From the cell containing the given text, extract its center point as [X, Y] coordinate. 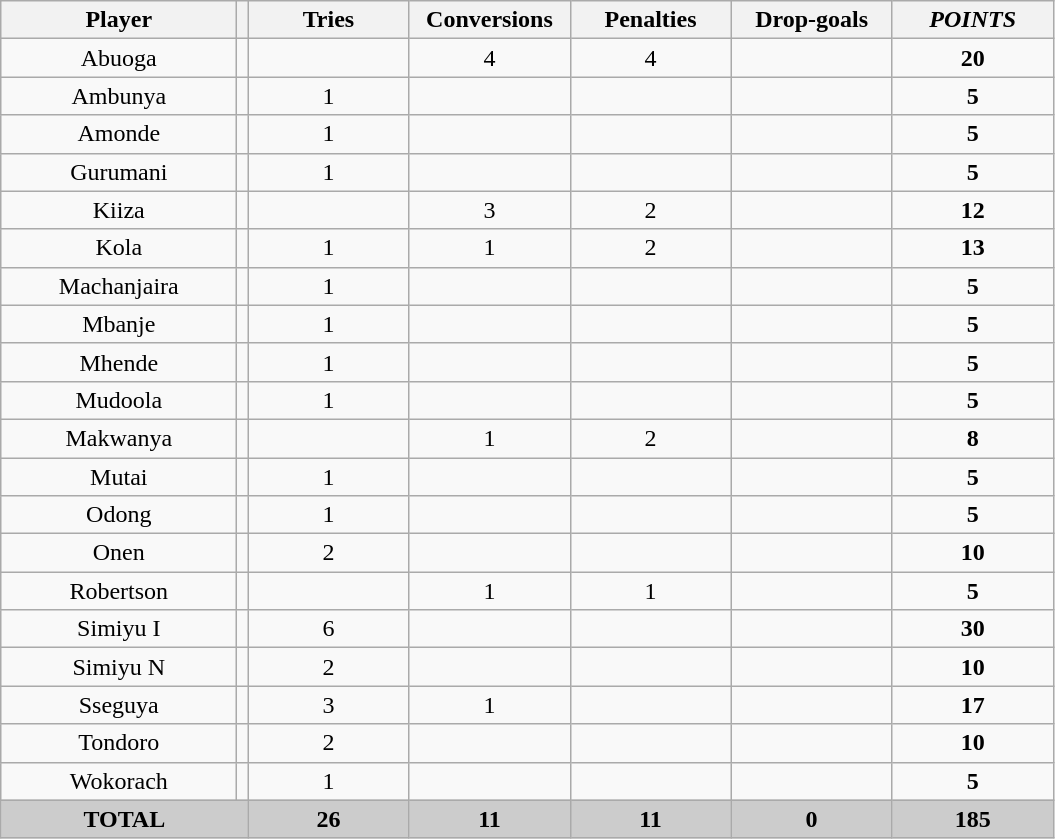
30 [972, 629]
8 [972, 438]
Odong [119, 515]
Robertson [119, 591]
Simiyu I [119, 629]
Mhende [119, 362]
Gurumani [119, 172]
Mbanje [119, 324]
Tondoro [119, 743]
Player [119, 20]
Mudoola [119, 400]
6 [328, 629]
26 [328, 819]
TOTAL [124, 819]
Kola [119, 248]
Wokorach [119, 781]
Abuoga [119, 58]
Amonde [119, 134]
Drop-goals [812, 20]
Mutai [119, 477]
Kiiza [119, 210]
Onen [119, 553]
POINTS [972, 20]
Makwanya [119, 438]
Sseguya [119, 705]
17 [972, 705]
20 [972, 58]
Tries [328, 20]
Ambunya [119, 96]
13 [972, 248]
12 [972, 210]
Conversions [490, 20]
Simiyu N [119, 667]
185 [972, 819]
Machanjaira [119, 286]
Penalties [650, 20]
0 [812, 819]
